Find where the given text appears and provide that cell's center as [X, Y] coordinate. 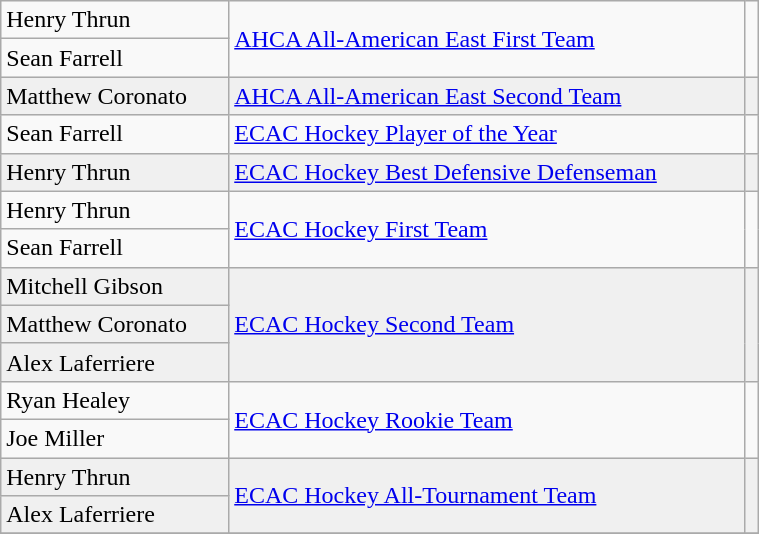
AHCA All-American East First Team [487, 39]
ECAC Hockey All-Tournament Team [487, 496]
AHCA All-American East Second Team [487, 96]
Mitchell Gibson [115, 286]
Ryan Healey [115, 400]
ECAC Hockey Best Defensive Defenseman [487, 172]
ECAC Hockey Rookie Team [487, 419]
Joe Miller [115, 438]
ECAC Hockey Second Team [487, 324]
ECAC Hockey First Team [487, 229]
ECAC Hockey Player of the Year [487, 134]
